Provide the (x, y) coordinate of the cell's center where the given text is located.  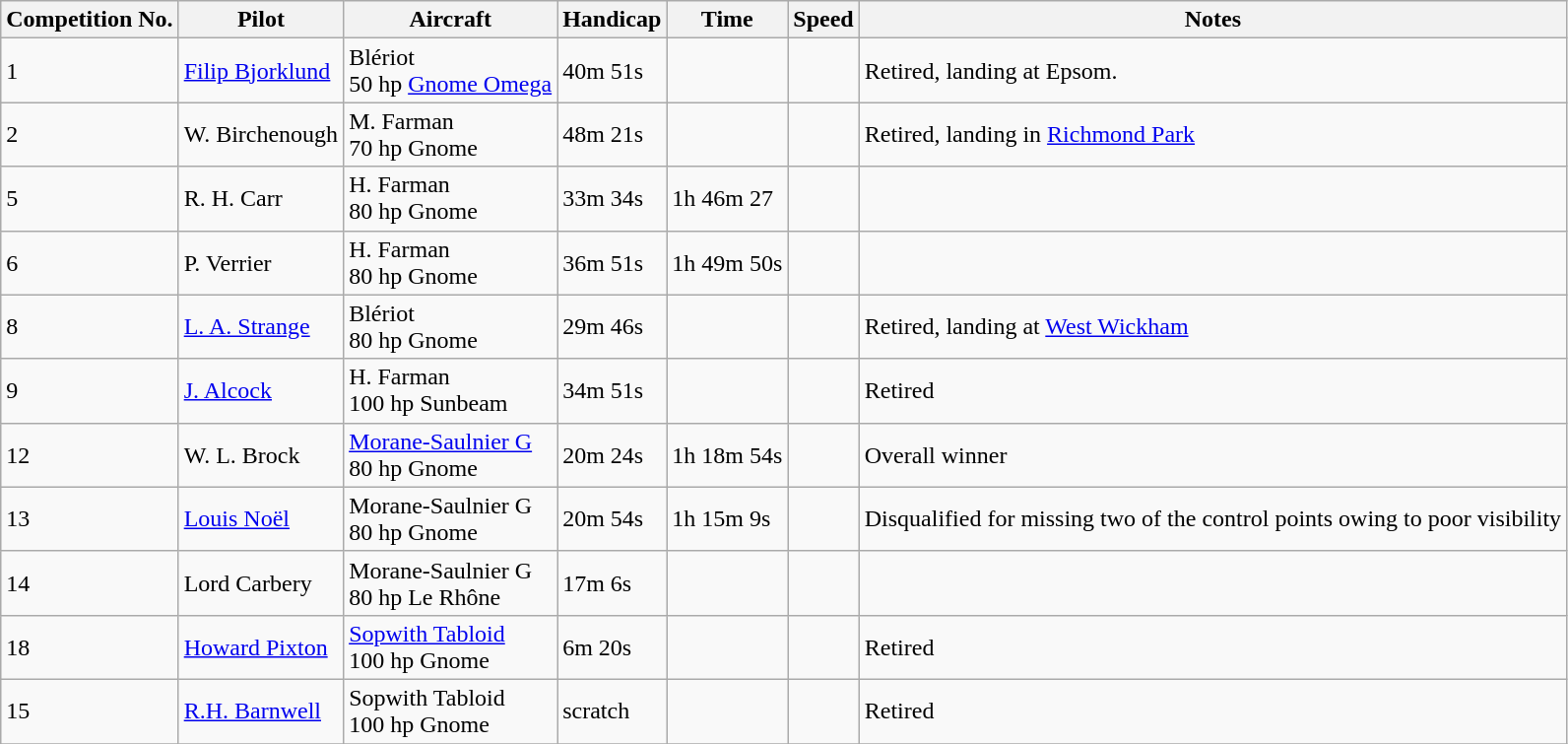
Retired, landing in Richmond Park (1212, 134)
9 (90, 390)
14 (90, 583)
Competition No. (90, 20)
Handicap (613, 20)
Retired, landing at West Wickham (1212, 327)
M. Farman70 hp Gnome (451, 134)
6m 20s (613, 646)
Retired, landing at Epsom. (1212, 71)
P. Verrier (260, 262)
R. H. Carr (260, 199)
6 (90, 262)
40m 51s (613, 71)
Aircraft (451, 20)
20m 24s (613, 455)
36m 51s (613, 262)
R.H. Barnwell (260, 711)
1 (90, 71)
1h 15m 9s (727, 518)
18 (90, 646)
29m 46s (613, 327)
W. Birchenough (260, 134)
17m 6s (613, 583)
Overall winner (1212, 455)
Howard Pixton (260, 646)
20m 54s (613, 518)
12 (90, 455)
8 (90, 327)
W. L. Brock (260, 455)
5 (90, 199)
13 (90, 518)
Louis Noël (260, 518)
Pilot (260, 20)
Morane-Saulnier G 80 hp Le Rhône (451, 583)
15 (90, 711)
48m 21s (613, 134)
1h 18m 54s (727, 455)
Time (727, 20)
Lord Carbery (260, 583)
Notes (1212, 20)
Blériot50 hp Gnome Omega (451, 71)
Blériot80 hp Gnome (451, 327)
34m 51s (613, 390)
Filip Bjorklund (260, 71)
33m 34s (613, 199)
1h 49m 50s (727, 262)
scratch (613, 711)
L. A. Strange (260, 327)
1h 46m 27 (727, 199)
Speed (823, 20)
2 (90, 134)
Disqualified for missing two of the control points owing to poor visibility (1212, 518)
H. Farman100 hp Sunbeam (451, 390)
J. Alcock (260, 390)
